Pinpoint the cell where the given text exists, returning its [X, Y] midpoint coordinate. 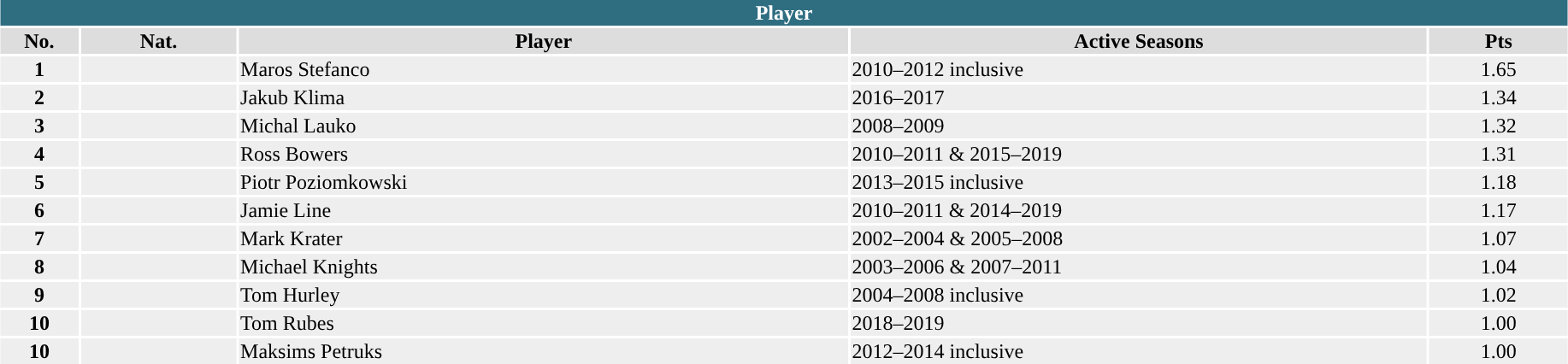
2 [39, 97]
Ross Bowers [544, 154]
Maksims Petruks [544, 351]
1.18 [1499, 182]
5 [39, 182]
Tom Rubes [544, 323]
Jakub Klima [544, 97]
Jamie Line [544, 210]
Michal Lauko [544, 126]
1 [39, 69]
1.04 [1499, 267]
2008–2009 [1139, 126]
No. [39, 41]
2010–2012 inclusive [1139, 69]
2002–2004 & 2005–2008 [1139, 238]
2010–2011 & 2015–2019 [1139, 154]
4 [39, 154]
2003–2006 & 2007–2011 [1139, 267]
8 [39, 267]
2010–2011 & 2014–2019 [1139, 210]
Piotr Poziomkowski [544, 182]
1.17 [1499, 210]
Tom Hurley [544, 295]
1.31 [1499, 154]
Mark Krater [544, 238]
2013–2015 inclusive [1139, 182]
Nat. [158, 41]
6 [39, 210]
1.65 [1499, 69]
1.34 [1499, 97]
2018–2019 [1139, 323]
2012–2014 inclusive [1139, 351]
7 [39, 238]
Pts [1499, 41]
1.32 [1499, 126]
Active Seasons [1139, 41]
9 [39, 295]
Maros Stefanco [544, 69]
2016–2017 [1139, 97]
3 [39, 126]
Michael Knights [544, 267]
1.02 [1499, 295]
2004–2008 inclusive [1139, 295]
1.07 [1499, 238]
